Capture the cell that displays the provided text and extract its (x, y) central coordinate. 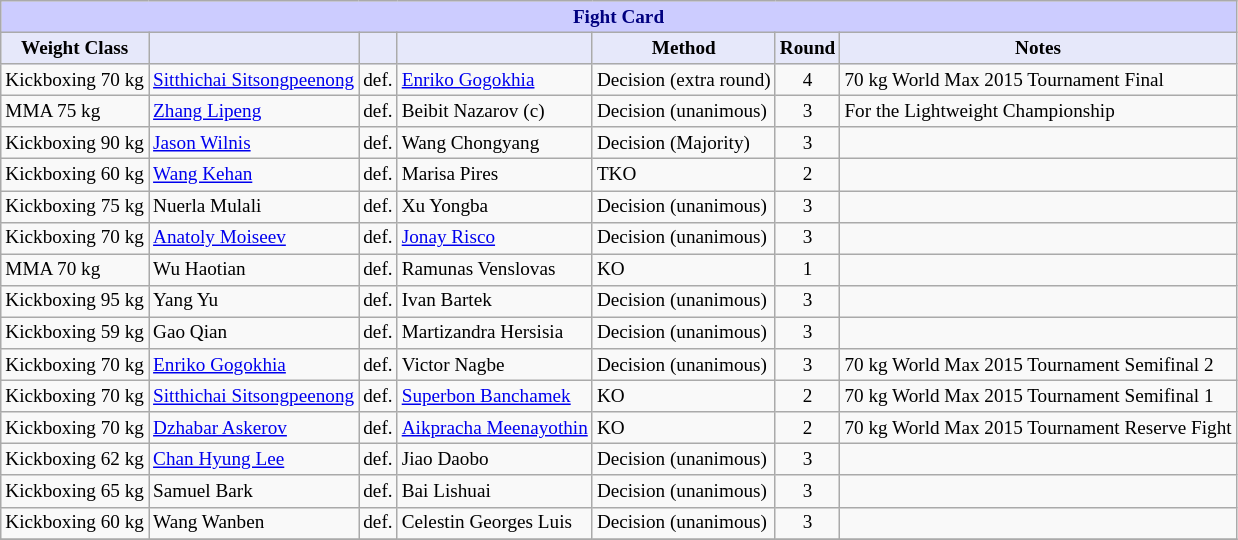
Zhang Lipeng (254, 111)
For the Lightweight Championship (1038, 111)
Jiao Daobo (494, 460)
Wang Kehan (254, 175)
Kickboxing 95 kg (75, 301)
Anatoly Moiseev (254, 238)
Jason Wilnis (254, 143)
Kickboxing 65 kg (75, 491)
70 kg World Max 2015 Tournament Semifinal 1 (1038, 396)
Fight Card (618, 17)
Nuerla Mulali (254, 206)
Yang Yu (254, 301)
Notes (1038, 48)
Victor Nagbe (494, 365)
Bai Lishuai (494, 491)
Gao Qian (254, 333)
Ivan Bartek (494, 301)
Chan Hyung Lee (254, 460)
Superbon Banchamek (494, 396)
Xu Yongba (494, 206)
TKO (684, 175)
Martizandra Hersisia (494, 333)
70 kg World Max 2015 Tournament Final (1038, 80)
Kickboxing 62 kg (75, 460)
4 (808, 80)
Celestin Georges Luis (494, 523)
Jonay Risco (494, 238)
Method (684, 48)
Kickboxing 90 kg (75, 143)
MMA 70 kg (75, 270)
Round (808, 48)
Decision (Majority) (684, 143)
70 kg World Max 2015 Tournament Reserve Fight (1038, 428)
Wang Chongyang (494, 143)
1 (808, 270)
Marisa Pires (494, 175)
Aikpracha Meenayothin (494, 428)
Weight Class (75, 48)
Beibit Nazarov (c) (494, 111)
Kickboxing 75 kg (75, 206)
Decision (extra round) (684, 80)
Wu Haotian (254, 270)
Ramunas Venslovas (494, 270)
MMA 75 kg (75, 111)
70 kg World Max 2015 Tournament Semifinal 2 (1038, 365)
Samuel Bark (254, 491)
Kickboxing 59 kg (75, 333)
Wang Wanben (254, 523)
Dzhabar Askerov (254, 428)
